Scan for the cell matching the given text and deliver its (x, y) coordinate at center. 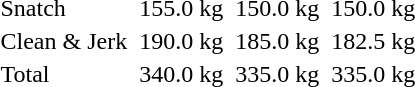
185.0 kg (278, 41)
190.0 kg (182, 41)
